Search for the cell housing the specified text and yield its (x, y) center coordinate. 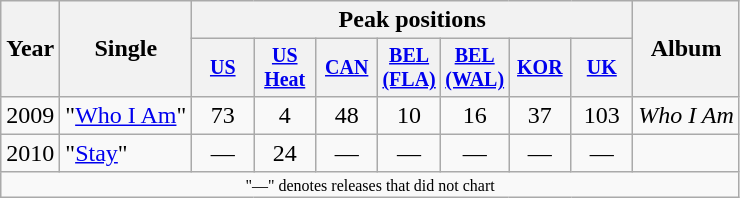
24 (285, 153)
"—" denotes releases that did not chart (370, 184)
USHeat (285, 68)
"Stay" (126, 153)
10 (410, 115)
CAN (347, 68)
UK (602, 68)
KOR (540, 68)
Single (126, 49)
Album (686, 49)
73 (223, 115)
BEL(FLA) (410, 68)
103 (602, 115)
16 (474, 115)
US (223, 68)
4 (285, 115)
Who I Am (686, 115)
2010 (30, 153)
37 (540, 115)
2009 (30, 115)
Peak positions (412, 20)
BEL(WAL) (474, 68)
Year (30, 49)
"Who I Am" (126, 115)
48 (347, 115)
